Identify which cell holds the provided text, then report its (x, y) central coordinate. 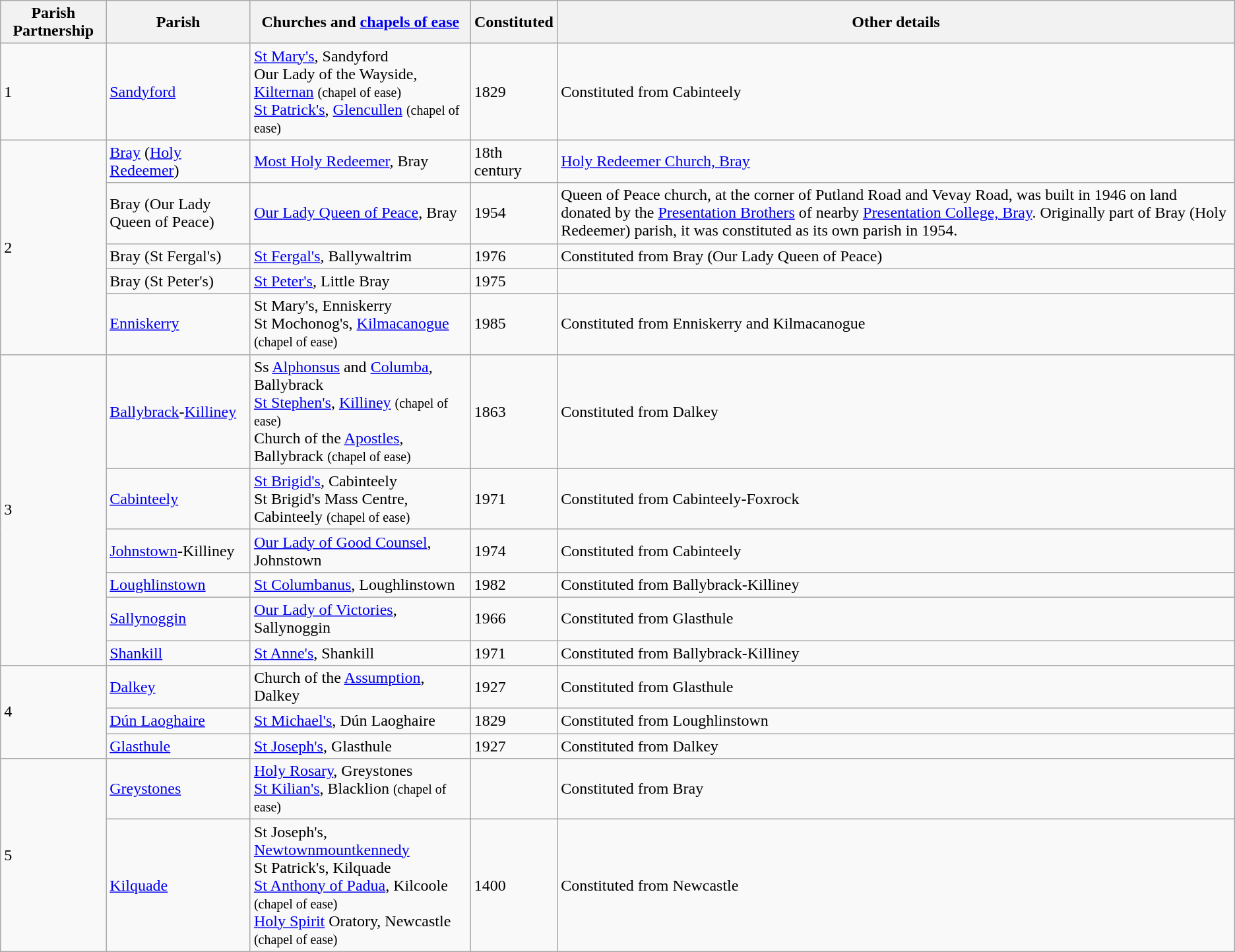
St Peter's, Little Bray (360, 281)
1982 (513, 585)
Ss Alphonsus and Columba, BallybrackSt Stephen's, Killiney (chapel of ease)Church of the Apostles, Ballybrack (chapel of ease) (360, 412)
St Columbanus, Loughlinstown (360, 585)
St Fergal's, Ballywaltrim (360, 256)
1975 (513, 281)
Constituted (513, 22)
Constituted from Loughlinstown (896, 721)
St Mary's, SandyfordOur Lady of the Wayside, Kilternan (chapel of ease)St Patrick's, Glencullen (chapel of ease) (360, 92)
1954 (513, 213)
Constituted from Cabinteely-Foxrock (896, 499)
Sandyford (178, 92)
Other details (896, 22)
St Joseph's, NewtownmountkennedySt Patrick's, KilquadeSt Anthony of Padua, Kilcoole (chapel of ease)Holy Spirit Oratory, Newcastle (chapel of ease) (360, 885)
St Anne's, Shankill (360, 652)
1974 (513, 550)
1 (53, 92)
Shankill (178, 652)
2 (53, 247)
3 (53, 509)
Glasthule (178, 746)
1863 (513, 412)
5 (53, 855)
Constituted from Bray (896, 789)
Our Lady Queen of Peace, Bray (360, 213)
1966 (513, 619)
Ballybrack-Killiney (178, 412)
1985 (513, 324)
Bray (Our Lady Queen of Peace) (178, 213)
Johnstown-Killiney (178, 550)
Parish (178, 22)
St Mary's, EnniskerrySt Mochonog's, Kilmacanogue (chapel of ease) (360, 324)
Our Lady of Victories, Sallynoggin (360, 619)
Dalkey (178, 687)
Greystones (178, 789)
Churches and chapels of ease (360, 22)
St Michael's, Dún Laoghaire (360, 721)
1400 (513, 885)
Sallynoggin (178, 619)
St Joseph's, Glasthule (360, 746)
Church of the Assumption, Dalkey (360, 687)
Most Holy Redeemer, Bray (360, 161)
Enniskerry (178, 324)
Holy Rosary, GreystonesSt Kilian's, Blacklion (chapel of ease) (360, 789)
Loughlinstown (178, 585)
Our Lady of Good Counsel, Johnstown (360, 550)
Bray (Holy Redeemer) (178, 161)
4 (53, 713)
Holy Redeemer Church, Bray (896, 161)
Constituted from Bray (Our Lady Queen of Peace) (896, 256)
Bray (St Fergal's) (178, 256)
Cabinteely (178, 499)
18th century (513, 161)
Bray (St Peter's) (178, 281)
Kilquade (178, 885)
1976 (513, 256)
Constituted from Newcastle (896, 885)
Parish Partnership (53, 22)
Dún Laoghaire (178, 721)
Constituted from Enniskerry and Kilmacanogue (896, 324)
St Brigid's, CabinteelySt Brigid's Mass Centre, Cabinteely (chapel of ease) (360, 499)
